Search for the cell housing the specified text and yield its [X, Y] center coordinate. 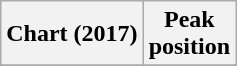
Peakposition [189, 34]
Chart (2017) [72, 34]
